Locate the cell with the specified text and output its [x, y] center coordinate. 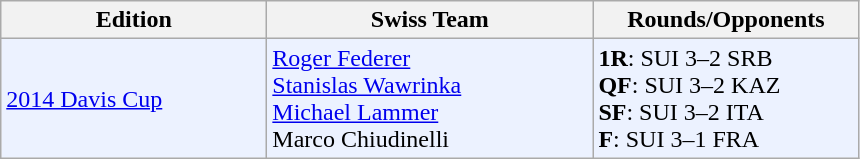
Rounds/Opponents [726, 20]
1R: SUI 3–2 SRB QF: SUI 3–2 KAZSF: SUI 3–2 ITA F: SUI 3–1 FRA [726, 98]
Roger FedererStanislas WawrinkaMichael LammerMarco Chiudinelli [430, 98]
2014 Davis Cup [134, 98]
Edition [134, 20]
Swiss Team [430, 20]
